Determine the [X, Y] coordinate at the center of the cell enclosing the given text.  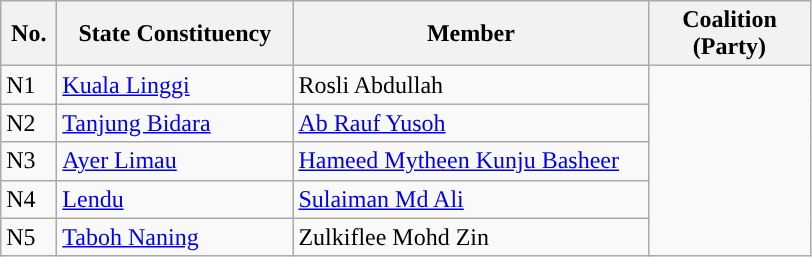
Zulkiflee Mohd Zin [471, 237]
No. [29, 34]
Member [471, 34]
N4 [29, 199]
Ayer Limau [175, 161]
Hameed Mytheen Kunju Basheer [471, 161]
Ab Rauf Yusoh [471, 123]
Rosli Abdullah [471, 85]
N2 [29, 123]
Tanjung Bidara [175, 123]
Taboh Naning [175, 237]
N3 [29, 161]
N1 [29, 85]
N5 [29, 237]
Sulaiman Md Ali [471, 199]
Coalition (Party) [730, 34]
Kuala Linggi [175, 85]
State Constituency [175, 34]
Lendu [175, 199]
